From the cell containing the given text, extract its center point as [X, Y] coordinate. 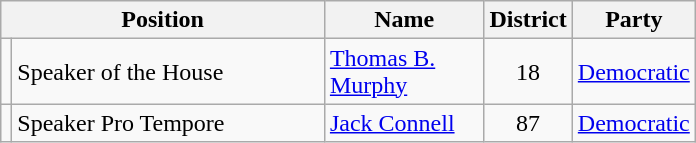
Party [634, 20]
18 [528, 72]
87 [528, 123]
Jack Connell [404, 123]
Speaker of the House [168, 72]
District [528, 20]
Speaker Pro Tempore [168, 123]
Name [404, 20]
Thomas B. Murphy [404, 72]
Position [163, 20]
